Find where the given text appears and provide that cell's center as (x, y) coordinate. 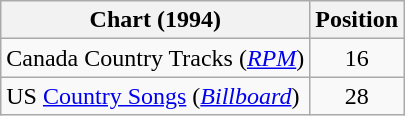
Position (357, 20)
Chart (1994) (156, 20)
Canada Country Tracks (RPM) (156, 58)
28 (357, 96)
16 (357, 58)
US Country Songs (Billboard) (156, 96)
